Return the (x, y) coordinate for the center point of the cell that contains the specified text.  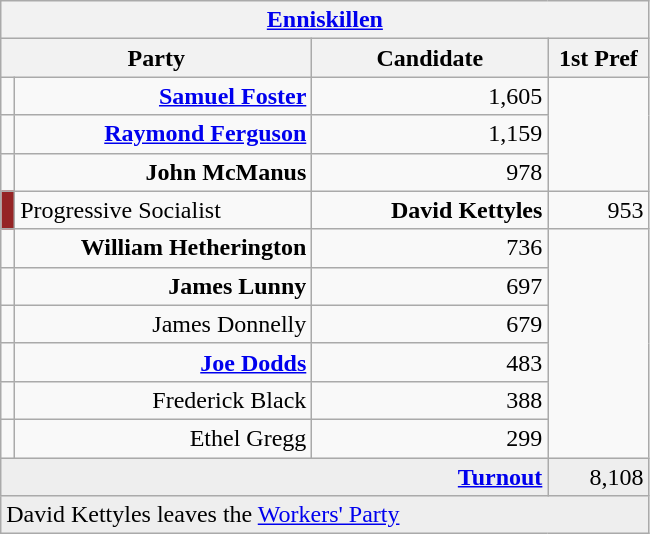
Party (156, 58)
James Lunny (164, 286)
1,605 (430, 96)
736 (430, 248)
1st Pref (598, 58)
388 (430, 400)
John McManus (164, 172)
8,108 (598, 477)
William Hetherington (164, 248)
Turnout (274, 477)
Raymond Ferguson (164, 134)
697 (430, 286)
Ethel Gregg (164, 438)
Joe Dodds (164, 362)
Frederick Black (164, 400)
299 (430, 438)
Candidate (430, 58)
483 (430, 362)
David Kettyles leaves the Workers' Party (325, 515)
Enniskillen (325, 20)
978 (430, 172)
Progressive Socialist (164, 210)
953 (598, 210)
1,159 (430, 134)
679 (430, 324)
Samuel Foster (164, 96)
David Kettyles (430, 210)
James Donnelly (164, 324)
